Extract the [X, Y] coordinate from the center of the cell holding the provided text.  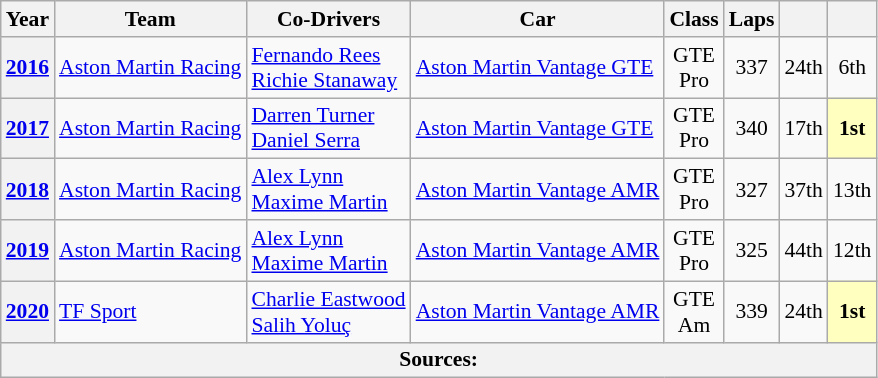
17th [804, 128]
Laps [752, 19]
Darren Turner Daniel Serra [328, 128]
Class [694, 19]
44th [804, 250]
2017 [28, 128]
2018 [28, 190]
325 [752, 250]
339 [752, 312]
6th [852, 68]
TF Sport [150, 312]
340 [752, 128]
Fernando Rees Richie Stanaway [328, 68]
12th [852, 250]
37th [804, 190]
327 [752, 190]
Year [28, 19]
337 [752, 68]
13th [852, 190]
2020 [28, 312]
Team [150, 19]
Car [538, 19]
Charlie Eastwood Salih Yoluç [328, 312]
GTEAm [694, 312]
2016 [28, 68]
2019 [28, 250]
Co-Drivers [328, 19]
Sources: [439, 360]
